Return [x, y] of the center of cell containing provided text 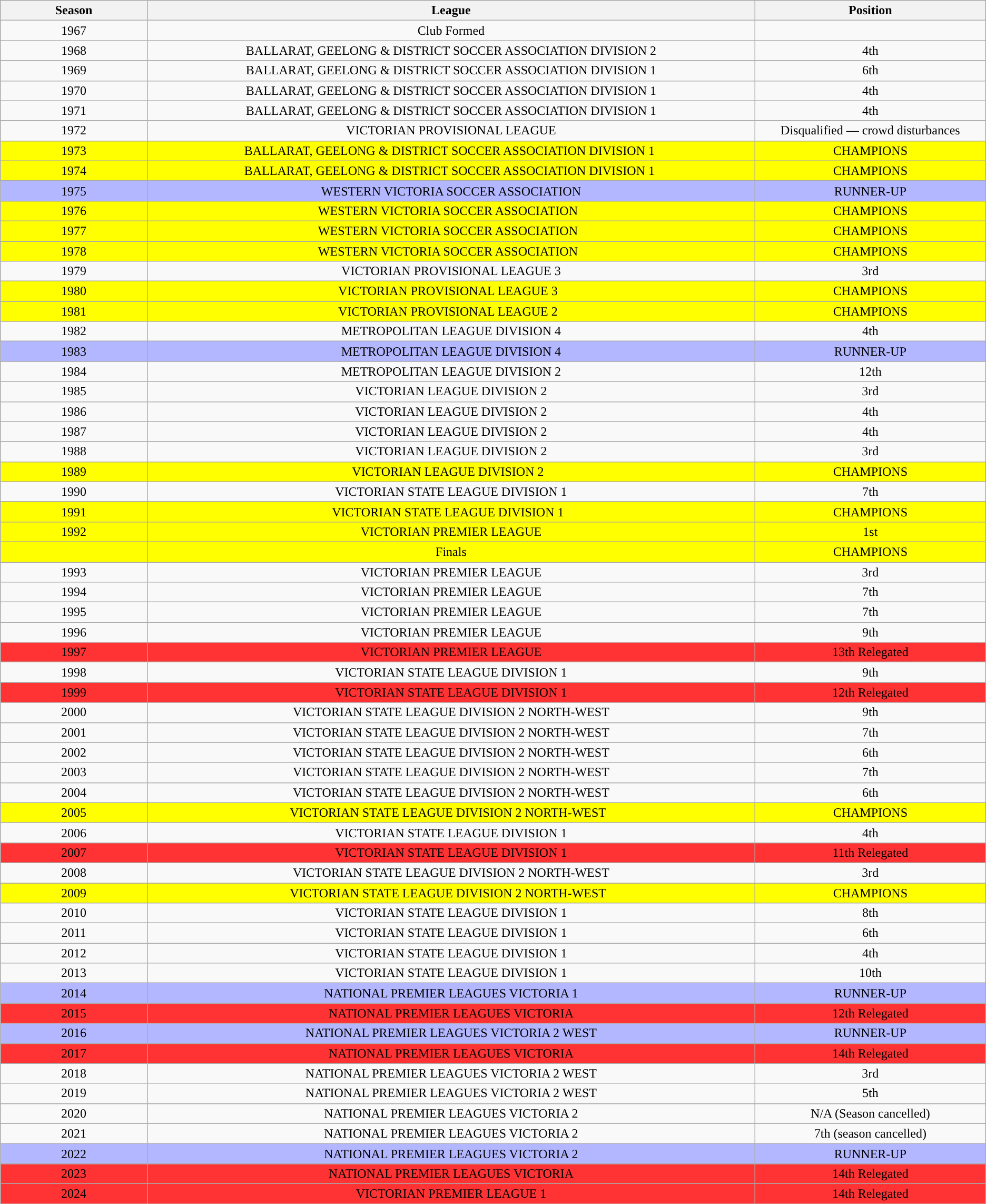
1976 [74, 211]
2002 [74, 752]
1985 [74, 391]
1986 [74, 412]
2006 [74, 833]
1988 [74, 452]
1967 [74, 31]
1972 [74, 131]
1975 [74, 191]
1982 [74, 331]
2011 [74, 933]
1971 [74, 111]
METROPOLITAN LEAGUE DIVISION 2 [451, 371]
Disqualified — crowd disturbances [870, 131]
2005 [74, 813]
1979 [74, 271]
2016 [74, 1033]
1978 [74, 251]
Position [870, 11]
1994 [74, 592]
8th [870, 913]
13th Relegated [870, 652]
2004 [74, 792]
1973 [74, 151]
1997 [74, 652]
2003 [74, 772]
2022 [74, 1153]
1990 [74, 492]
League [451, 11]
1974 [74, 171]
2001 [74, 732]
1st [870, 532]
1980 [74, 291]
1970 [74, 91]
2008 [74, 873]
Club Formed [451, 31]
1968 [74, 51]
2015 [74, 1013]
2007 [74, 853]
2017 [74, 1053]
12th [870, 371]
2009 [74, 893]
2024 [74, 1193]
7th (season cancelled) [870, 1133]
VICTORIAN PREMIER LEAGUE 1 [451, 1193]
1992 [74, 532]
BALLARAT, GEELONG & DISTRICT SOCCER ASSOCIATION DIVISION 2 [451, 51]
1999 [74, 692]
VICTORIAN PROVISIONAL LEAGUE [451, 131]
NATIONAL PREMIER LEAGUES VICTORIA 1 [451, 993]
1981 [74, 311]
1991 [74, 512]
1977 [74, 231]
1996 [74, 632]
2000 [74, 712]
2023 [74, 1173]
10th [870, 973]
2010 [74, 913]
1984 [74, 371]
2020 [74, 1113]
2013 [74, 973]
11th Relegated [870, 853]
5th [870, 1093]
N/A (Season cancelled) [870, 1113]
2018 [74, 1073]
1993 [74, 572]
1983 [74, 351]
Season [74, 11]
2014 [74, 993]
1969 [74, 71]
2019 [74, 1093]
2021 [74, 1133]
Finals [451, 552]
VICTORIAN PROVISIONAL LEAGUE 2 [451, 311]
1998 [74, 672]
1989 [74, 472]
1995 [74, 612]
2012 [74, 953]
1987 [74, 432]
